Locate the cell with the specified text and output its (X, Y) center coordinate. 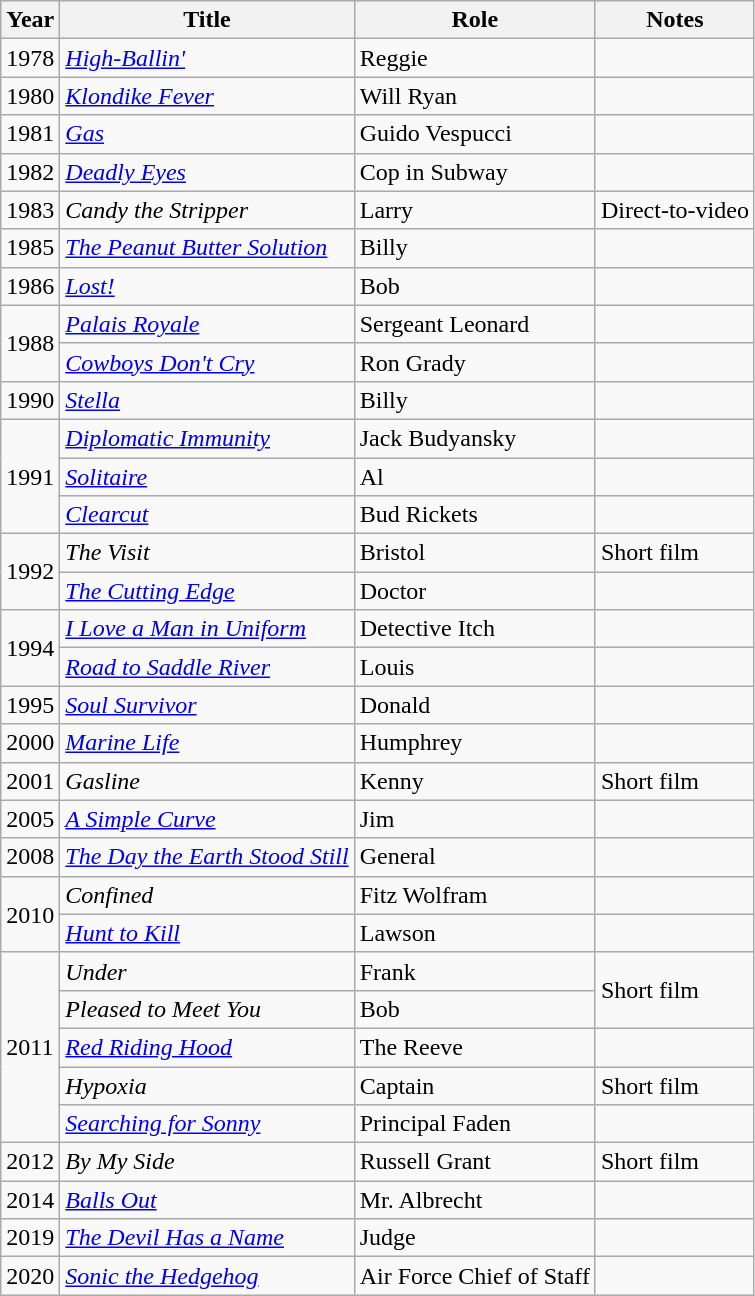
Al (474, 477)
2011 (30, 1047)
Gasline (207, 781)
The Peanut Butter Solution (207, 248)
Sergeant Leonard (474, 324)
Gas (207, 134)
The Cutting Edge (207, 591)
Frank (474, 971)
The Devil Has a Name (207, 1238)
Principal Faden (474, 1124)
Under (207, 971)
Guido Vespucci (474, 134)
Deadly Eyes (207, 172)
Hypoxia (207, 1085)
1982 (30, 172)
Candy the Stripper (207, 210)
1986 (30, 286)
Sonic the Hedgehog (207, 1276)
Soul Survivor (207, 705)
Role (474, 20)
Searching for Sonny (207, 1124)
Cop in Subway (474, 172)
The Reeve (474, 1047)
Red Riding Hood (207, 1047)
The Visit (207, 553)
Klondike Fever (207, 96)
Notes (674, 20)
1980 (30, 96)
The Day the Earth Stood Still (207, 857)
1981 (30, 134)
Clearcut (207, 515)
By My Side (207, 1162)
Solitaire (207, 477)
Jack Budyansky (474, 438)
Russell Grant (474, 1162)
Mr. Albrecht (474, 1200)
1995 (30, 705)
1985 (30, 248)
Donald (474, 705)
Detective Itch (474, 629)
Road to Saddle River (207, 667)
Will Ryan (474, 96)
Larry (474, 210)
Fitz Wolfram (474, 895)
Captain (474, 1085)
1983 (30, 210)
Title (207, 20)
Balls Out (207, 1200)
Palais Royale (207, 324)
1988 (30, 343)
2005 (30, 819)
Ron Grady (474, 362)
Cowboys Don't Cry (207, 362)
High-Ballin' (207, 58)
Stella (207, 400)
Bristol (474, 553)
Kenny (474, 781)
1990 (30, 400)
2012 (30, 1162)
A Simple Curve (207, 819)
Pleased to Meet You (207, 1009)
2020 (30, 1276)
Direct-to-video (674, 210)
Hunt to Kill (207, 933)
Confined (207, 895)
Louis (474, 667)
2014 (30, 1200)
Bud Rickets (474, 515)
Doctor (474, 591)
Jim (474, 819)
2010 (30, 914)
2019 (30, 1238)
Humphrey (474, 743)
1991 (30, 476)
Year (30, 20)
2000 (30, 743)
Marine Life (207, 743)
General (474, 857)
Diplomatic Immunity (207, 438)
1978 (30, 58)
1994 (30, 648)
Judge (474, 1238)
1992 (30, 572)
2008 (30, 857)
I Love a Man in Uniform (207, 629)
Air Force Chief of Staff (474, 1276)
Lawson (474, 933)
Lost! (207, 286)
2001 (30, 781)
Reggie (474, 58)
